Search for the cell housing the specified text and yield its [X, Y] center coordinate. 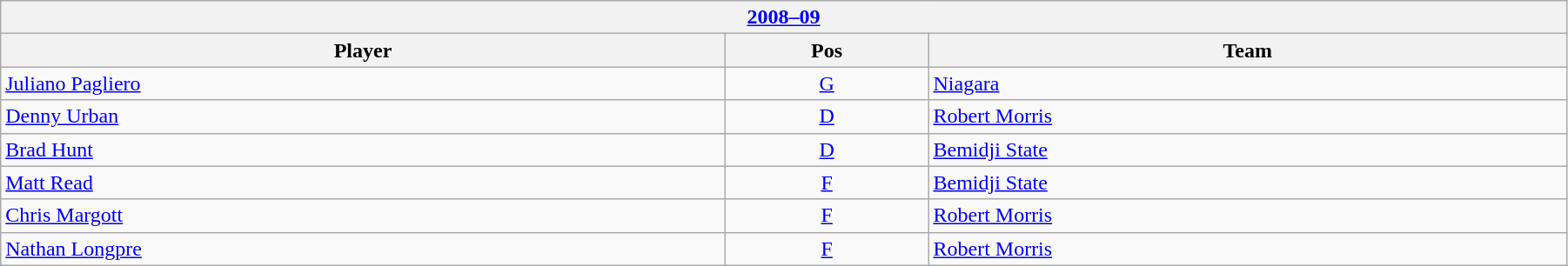
Juliano Pagliero [364, 83]
Pos [827, 50]
Nathan Longpre [364, 249]
Brad Hunt [364, 150]
Niagara [1248, 83]
Matt Read [364, 183]
Chris Margott [364, 216]
Player [364, 50]
Team [1248, 50]
G [827, 83]
2008–09 [784, 17]
Denny Urban [364, 116]
